Scan for the cell matching the given text and deliver its [X, Y] coordinate at center. 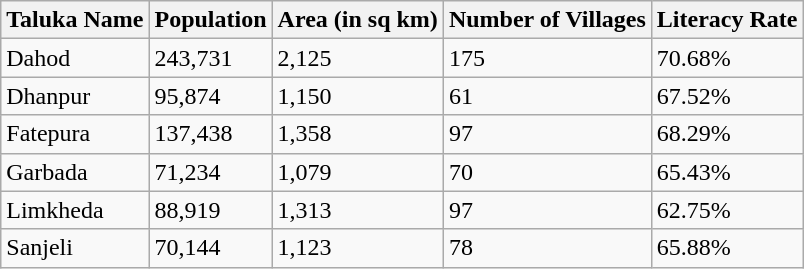
1,150 [358, 96]
1,079 [358, 172]
78 [547, 248]
68.29% [727, 134]
Area (in sq km) [358, 20]
Taluka Name [75, 20]
65.43% [727, 172]
88,919 [210, 210]
243,731 [210, 58]
137,438 [210, 134]
1,123 [358, 248]
Population [210, 20]
71,234 [210, 172]
67.52% [727, 96]
Dhanpur [75, 96]
65.88% [727, 248]
95,874 [210, 96]
175 [547, 58]
Fatepura [75, 134]
70,144 [210, 248]
Number of Villages [547, 20]
70.68% [727, 58]
Dahod [75, 58]
70 [547, 172]
61 [547, 96]
Sanjeli [75, 248]
Limkheda [75, 210]
Literacy Rate [727, 20]
1,313 [358, 210]
Garbada [75, 172]
62.75% [727, 210]
2,125 [358, 58]
1,358 [358, 134]
